Pinpoint the cell where the given text exists, returning its [X, Y] midpoint coordinate. 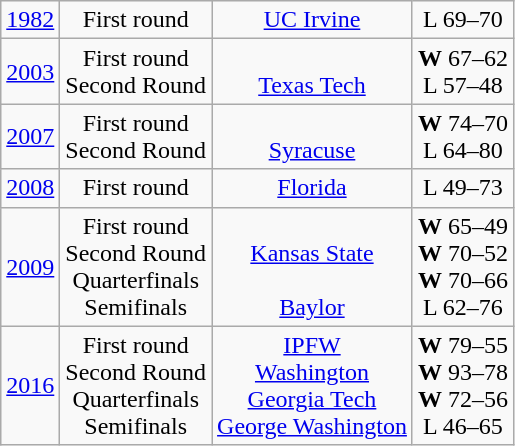
Florida [312, 188]
Kansas StateBaylor [312, 266]
W 74–70L 64–80 [462, 136]
W 79–55W 93–78W 72–56L 46–65 [462, 386]
2003 [30, 72]
L 49–73 [462, 188]
2009 [30, 266]
2007 [30, 136]
W 65–49W 70–52W 70–66L 62–76 [462, 266]
1982 [30, 20]
2016 [30, 386]
L 69–70 [462, 20]
Texas Tech [312, 72]
Syracuse [312, 136]
2008 [30, 188]
W 67–62L 57–48 [462, 72]
IPFWWashingtonGeorgia TechGeorge Washington [312, 386]
UC Irvine [312, 20]
